Detect which cell encompasses the target text, then output its (X, Y) center coordinate. 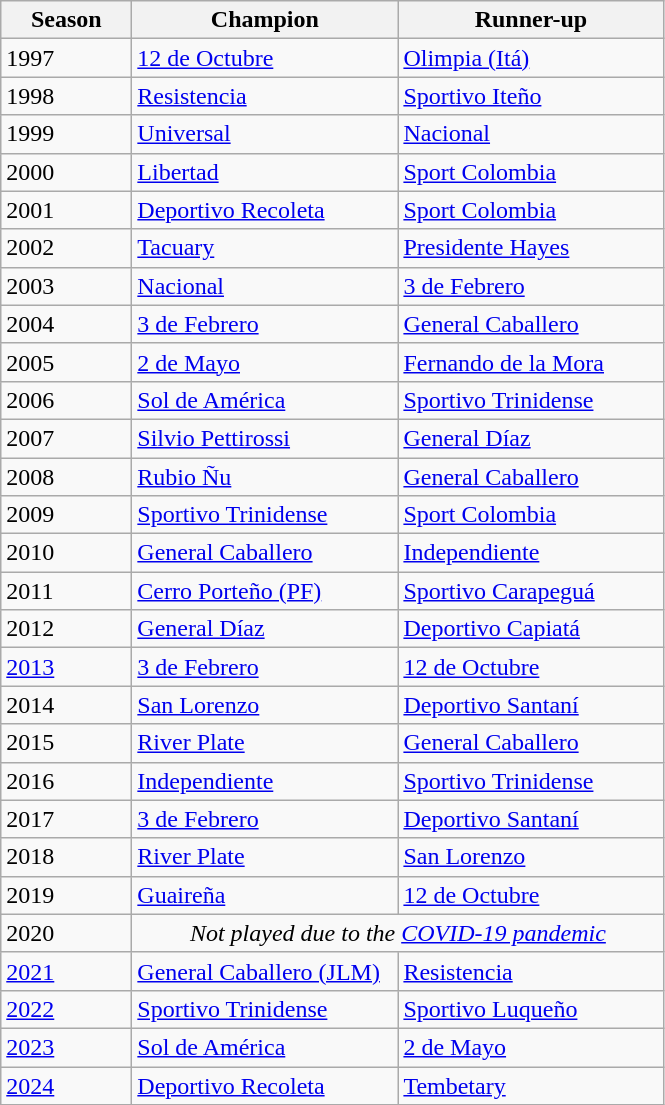
Silvio Pettirossi (265, 438)
2001 (66, 210)
Runner-up (531, 20)
Olimpia (Itá) (531, 58)
2016 (66, 781)
2004 (66, 324)
2015 (66, 743)
1998 (66, 96)
Fernando de la Mora (531, 362)
2003 (66, 286)
Presidente Hayes (531, 248)
2002 (66, 248)
Not played due to the COVID-19 pandemic (398, 933)
1997 (66, 58)
Sportivo Carapeguá (531, 591)
2021 (66, 971)
Guaireña (265, 895)
2006 (66, 400)
2013 (66, 667)
2023 (66, 1047)
2012 (66, 629)
2024 (66, 1085)
Champion (265, 20)
2010 (66, 553)
2005 (66, 362)
2008 (66, 477)
1999 (66, 134)
Sportivo Luqueño (531, 1009)
General Caballero (JLM) (265, 971)
2009 (66, 515)
Cerro Porteño (PF) (265, 591)
2020 (66, 933)
Universal (265, 134)
2000 (66, 172)
2019 (66, 895)
Deportivo Capiatá (531, 629)
Rubio Ñu (265, 477)
Tacuary (265, 248)
Tembetary (531, 1085)
Libertad (265, 172)
2007 (66, 438)
2018 (66, 857)
2014 (66, 705)
2011 (66, 591)
2017 (66, 819)
2022 (66, 1009)
Sportivo Iteño (531, 96)
Season (66, 20)
